Identify which cell holds the provided text, then report its [X, Y] central coordinate. 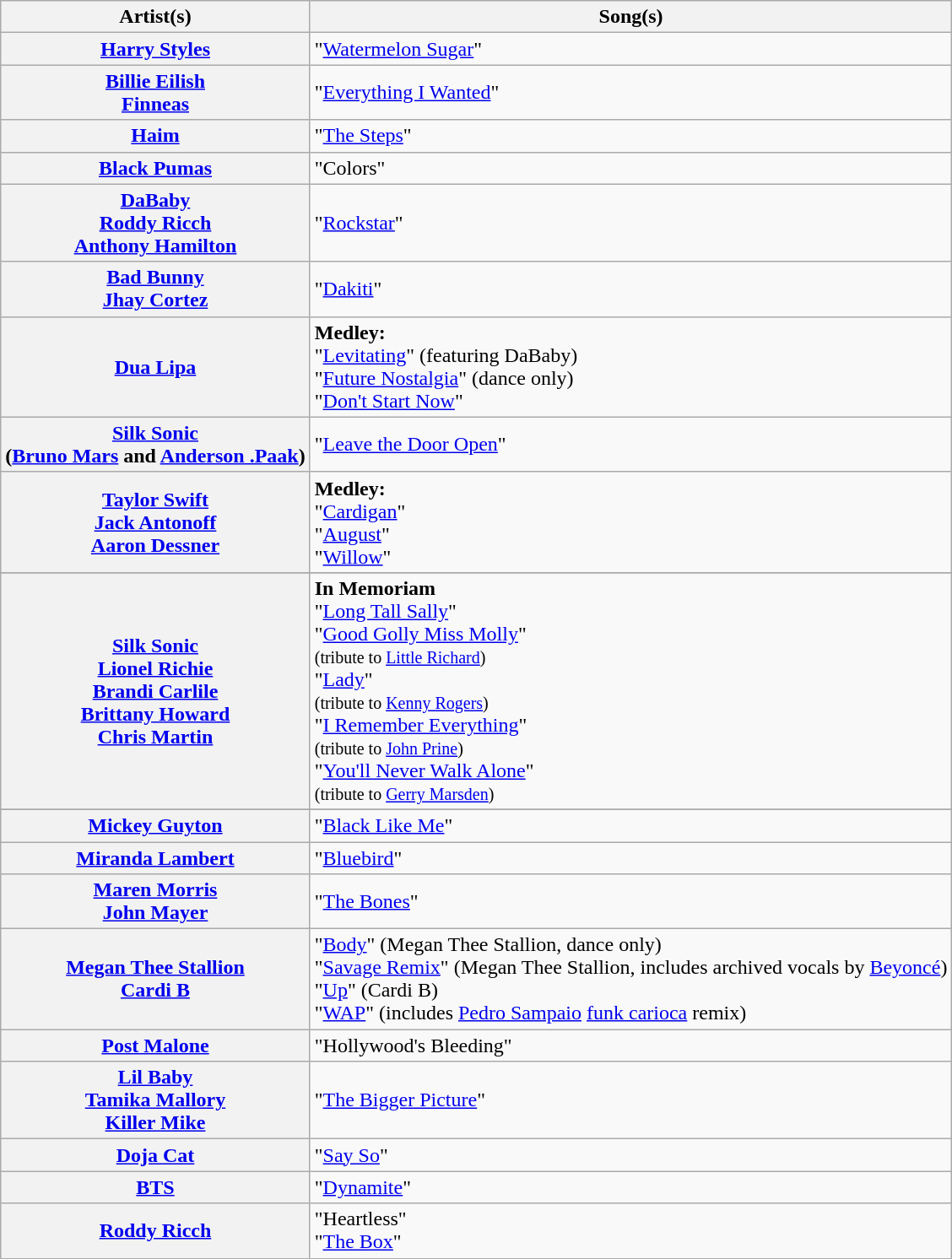
Mickey Guyton [155, 825]
Roddy Ricch [155, 1230]
BTS [155, 1187]
Lil BabyTamika MalloryKiller Mike [155, 1100]
Harry Styles [155, 49]
"Dynamite" [631, 1187]
"Heartless""The Box" [631, 1230]
"The Steps" [631, 136]
"The Bigger Picture" [631, 1100]
Taylor SwiftJack AntonoffAaron Dessner [155, 521]
Post Malone [155, 1046]
"Watermelon Sugar" [631, 49]
DaBabyRoddy RicchAnthony Hamilton [155, 223]
Haim [155, 136]
"Everything I Wanted" [631, 93]
"Leave the Door Open" [631, 444]
Megan Thee StallionCardi B [155, 979]
Dua Lipa [155, 366]
"Rockstar" [631, 223]
"Black Like Me" [631, 825]
Maren MorrisJohn Mayer [155, 901]
"Dakiti" [631, 289]
Black Pumas [155, 168]
Medley:"Levitating" (featuring DaBaby)"Future Nostalgia" (dance only)"Don't Start Now" [631, 366]
"The Bones" [631, 901]
Artist(s) [155, 17]
"Colors" [631, 168]
"Hollywood's Bleeding" [631, 1046]
Bad BunnyJhay Cortez [155, 289]
Medley:"Cardigan" "August" "Willow" [631, 521]
"Say So" [631, 1155]
Billie EilishFinneas [155, 93]
"Bluebird" [631, 858]
Silk Sonic(Bruno Mars and Anderson .Paak) [155, 444]
Silk Sonic Lionel Richie Brandi Carlile Brittany Howard Chris Martin [155, 690]
Miranda Lambert [155, 858]
Doja Cat [155, 1155]
Song(s) [631, 17]
